Capture the cell that displays the provided text and extract its (x, y) central coordinate. 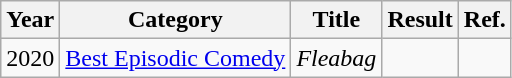
Best Episodic Comedy (176, 58)
Category (176, 20)
Year (30, 20)
Ref. (484, 20)
Title (336, 20)
Fleabag (336, 58)
2020 (30, 58)
Result (420, 20)
